Find where the given text appears and provide that cell's center as (X, Y) coordinate. 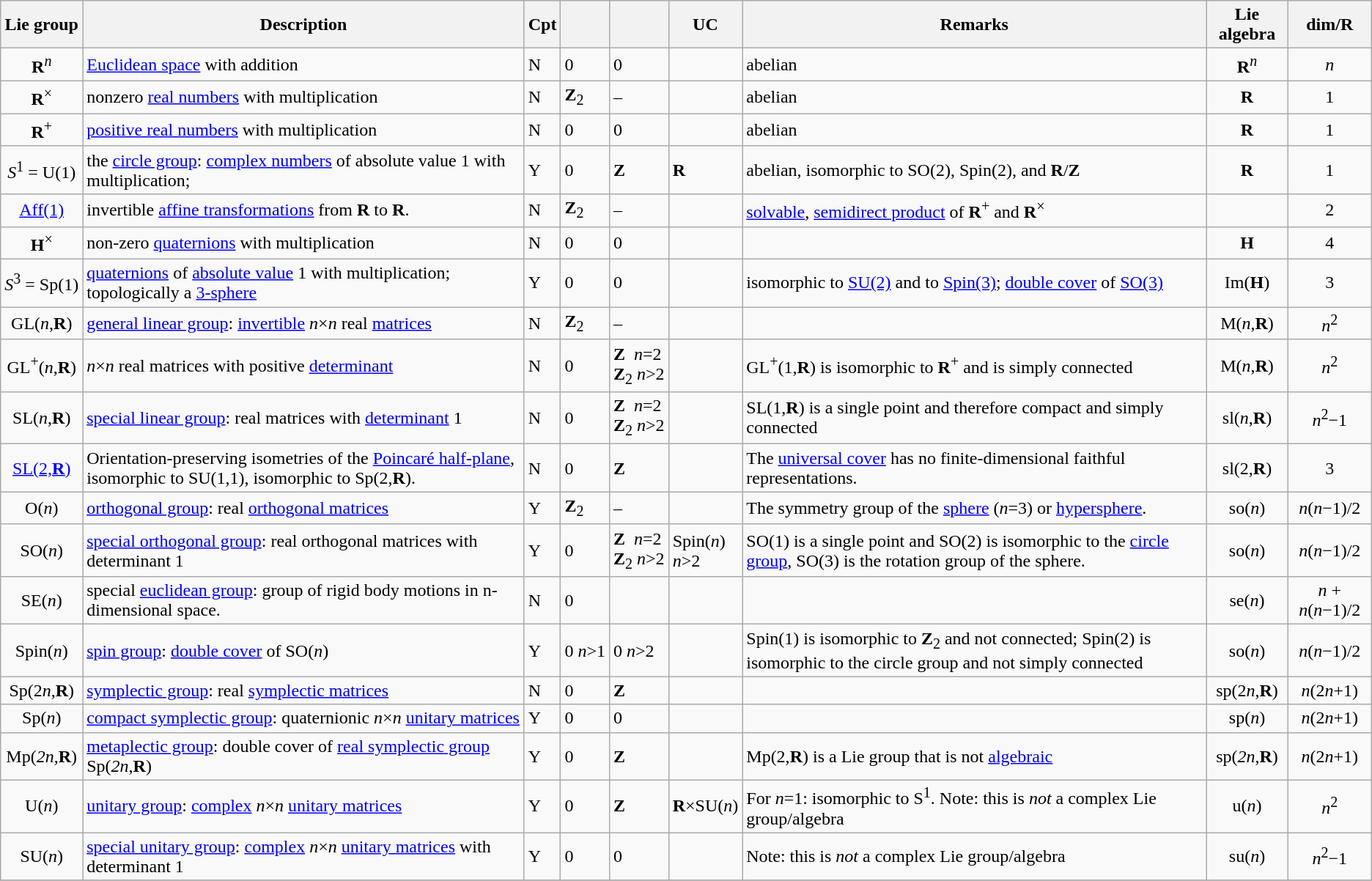
se(n) (1247, 601)
orthogonal group: real orthogonal matrices (303, 508)
su(n) (1247, 856)
UC (705, 25)
SO(1) is a single point and SO(2) is isomorphic to the circle group, SO(3) is the rotation group of the sphere. (975, 550)
GL+(n,R) (42, 365)
O(n) (42, 508)
H× (42, 243)
R×SU(n) (705, 806)
R+ (42, 130)
SU(n) (42, 856)
Mp(2,R) is a Lie group that is not algebraic (975, 756)
u(n) (1247, 806)
S3 = Sp(1) (42, 283)
special linear group: real matrices with determinant 1 (303, 418)
dim/R (1329, 25)
special euclidean group: group of rigid body motions in n-dimensional space. (303, 601)
Note: this is not a complex Lie group/algebra (975, 856)
Aff(1) (42, 211)
For n=1: isomorphic to S1. Note: this is not a complex Lie group/algebra (975, 806)
invertible affine transformations from R to R. (303, 211)
Cpt (542, 25)
SL(2,R) (42, 468)
the circle group: complex numbers of absolute value 1 with multiplication; (303, 170)
positive real numbers with multiplication (303, 130)
n (1329, 64)
U(n) (42, 806)
R× (42, 97)
GL(n,R) (42, 324)
2 (1329, 211)
0 n>1 (585, 651)
compact symplectic group: quaternionic n×n unitary matrices (303, 718)
Im(H) (1247, 283)
Sp(n) (42, 718)
symplectic group: real symplectic matrices (303, 690)
solvable, semidirect product of R+ and R× (975, 211)
Spin(n)n>2 (705, 550)
Mp(2n,R) (42, 756)
Spin(1) is isomorphic to Z2 and not connected; Spin(2) is isomorphic to the circle group and not simply connected (975, 651)
GL+(1,R) is isomorphic to R+ and is simply connected (975, 365)
special unitary group: complex n×n unitary matrices with determinant 1 (303, 856)
Euclidean space with addition (303, 64)
special orthogonal group: real orthogonal matrices with determinant 1 (303, 550)
The universal cover has no finite-dimensional faithful representations. (975, 468)
SE(n) (42, 601)
unitary group: complex n×n unitary matrices (303, 806)
sl(2,R) (1247, 468)
isomorphic to SU(2) and to Spin(3); double cover of SO(3) (975, 283)
Lie algebra (1247, 25)
abelian, isomorphic to SO(2), Spin(2), and R/Z (975, 170)
0 n>2 (639, 651)
spin group: double cover of SO(n) (303, 651)
Orientation-preserving isometries of the Poincaré half-plane, isomorphic to SU(1,1), isomorphic to Sp(2,R). (303, 468)
Remarks (975, 25)
Description (303, 25)
SL(n,R) (42, 418)
The symmetry group of the sphere (n=3) or hypersphere. (975, 508)
Spin(n) (42, 651)
sl(n,R) (1247, 418)
H (1247, 243)
non-zero quaternions with multiplication (303, 243)
SO(n) (42, 550)
nonzero real numbers with multiplication (303, 97)
quaternions of absolute value 1 with multiplication; topologically a 3-sphere (303, 283)
S1 = U(1) (42, 170)
sp(n) (1247, 718)
Sp(2n,R) (42, 690)
SL(1,R) is a single point and therefore compact and simply connected (975, 418)
n + n(n−1)/2 (1329, 601)
Lie group (42, 25)
n×n real matrices with positive determinant (303, 365)
metaplectic group: double cover of real symplectic group Sp(2n,R) (303, 756)
general linear group: invertible n×n real matrices (303, 324)
4 (1329, 243)
